Return (x, y) of the center of cell containing provided text 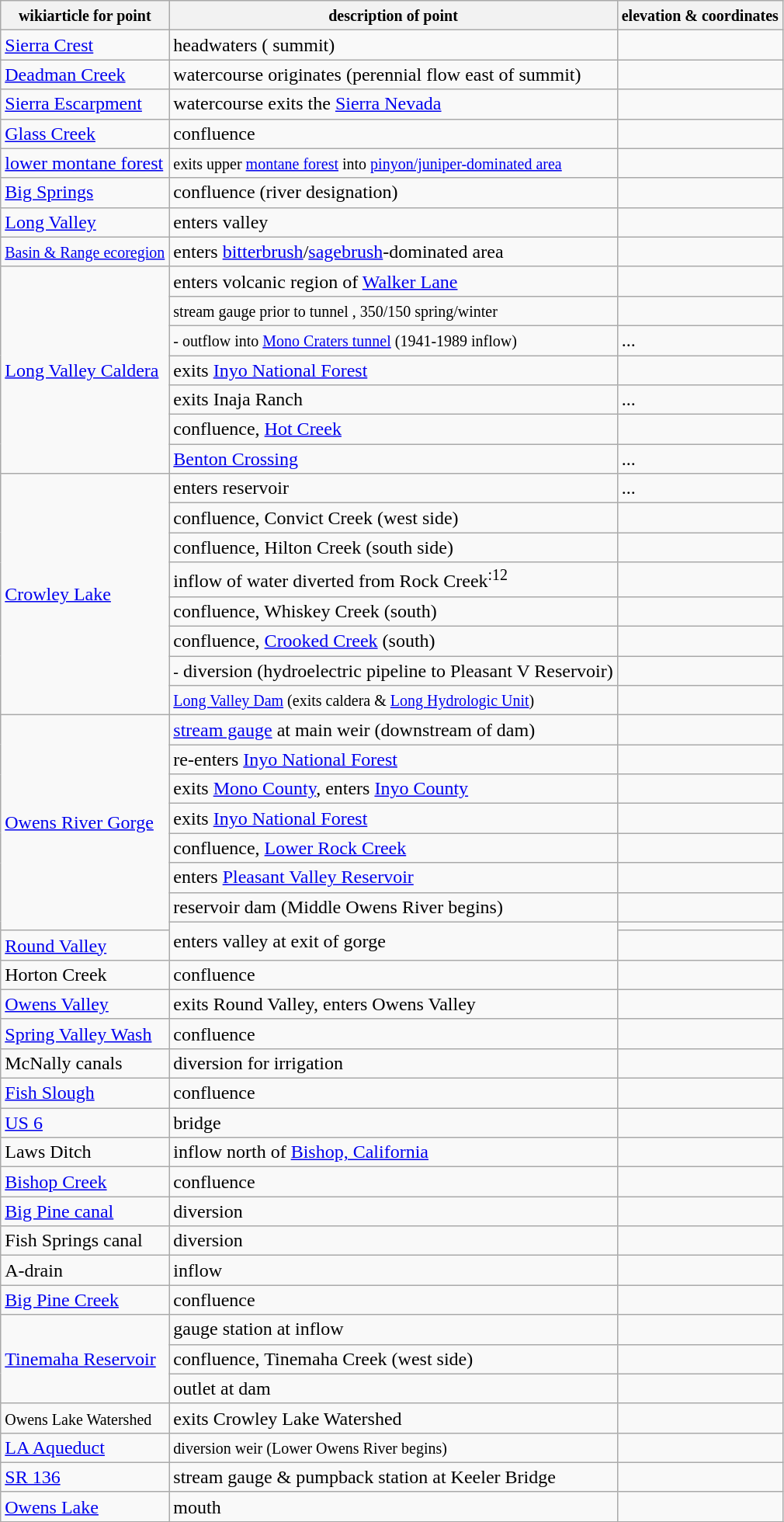
confluence, Tinemaha Creek (west side) (393, 1359)
Fish Springs canal (85, 1241)
A-drain (85, 1270)
Spring Valley Wash (85, 1034)
reservoir dam (Middle Owens River begins) (393, 907)
Benton Crossing (393, 459)
description of point (393, 16)
Big Pine Creek (85, 1300)
enters bitterbrush/sagebrush-dominated area (393, 252)
confluence, Whiskey Creek (south) (393, 611)
Crowley Lake (85, 595)
confluence, Lower Rock Creek (393, 848)
enters volcanic region of Walker Lane (393, 281)
stream gauge & pumpback station at Keeler Bridge (393, 1477)
enters Pleasant Valley Reservoir (393, 877)
gauge station at inflow (393, 1329)
Fish Slough (85, 1093)
SR 136 (85, 1477)
bridge (393, 1123)
inflow (393, 1270)
Long Valley (85, 222)
Big Pine canal (85, 1211)
stream gauge at main weir (downstream of dam) (393, 730)
diversion for irrigation (393, 1063)
watercourse originates (perennial flow east of summit) (393, 75)
inflow north of Bishop, California (393, 1152)
enters reservoir (393, 488)
diversion weir (Lower Owens River begins) (393, 1447)
Owens Lake Watershed (85, 1418)
confluence, Convict Creek (west side) (393, 518)
- outflow into Mono Craters tunnel (1941-1989 inflow) (393, 340)
wikiarticle for point (85, 16)
elevation & coordinates (700, 16)
Long Valley Caldera (85, 370)
Glass Creek (85, 134)
Tinemaha Reservoir (85, 1359)
- diversion (hydroelectric pipeline to Pleasant V Reservoir) (393, 671)
Long Valley Dam (exits caldera & Long Hydrologic Unit) (393, 700)
headwaters ( summit) (393, 45)
exits Crowley Lake Watershed (393, 1418)
watercourse exits the Sierra Nevada (393, 104)
Big Springs (85, 193)
exits Round Valley, enters Owens Valley (393, 1004)
exits Inaja Ranch (393, 400)
Horton Creek (85, 975)
Owens River Gorge (85, 823)
mouth (393, 1506)
US 6 (85, 1123)
inflow of water diverted from Rock Creek:12 (393, 579)
Round Valley (85, 945)
Sierra Crest (85, 45)
exits Mono County, enters Inyo County (393, 789)
Laws Ditch (85, 1152)
lower montane forest (85, 163)
stream gauge prior to tunnel , 350/150 spring/winter (393, 311)
confluence, Crooked Creek (south) (393, 641)
outlet at dam (393, 1388)
confluence (river designation) (393, 193)
LA Aqueduct (85, 1447)
enters valley at exit of gorge (393, 941)
Deadman Creek (85, 75)
exits upper montane forest into pinyon/juniper-dominated area (393, 163)
Sierra Escarpment (85, 104)
McNally canals (85, 1063)
Basin & Range ecoregion (85, 252)
re-enters Inyo National Forest (393, 759)
Owens Valley (85, 1004)
Bishop Creek (85, 1182)
confluence, Hilton Creek (south side) (393, 547)
enters valley (393, 222)
confluence, Hot Creek (393, 429)
Owens Lake (85, 1506)
